Search for the cell housing the specified text and yield its [x, y] center coordinate. 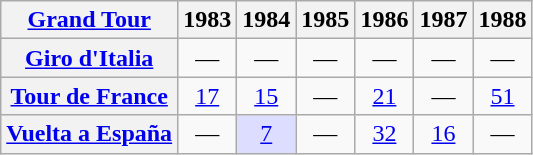
7 [266, 134]
21 [384, 96]
1984 [266, 20]
1987 [444, 20]
32 [384, 134]
17 [208, 96]
16 [444, 134]
51 [502, 96]
Grand Tour [90, 20]
15 [266, 96]
Vuelta a España [90, 134]
Tour de France [90, 96]
Giro d'Italia [90, 58]
1986 [384, 20]
1985 [326, 20]
1983 [208, 20]
1988 [502, 20]
